Return [x, y] of the center of cell containing provided text 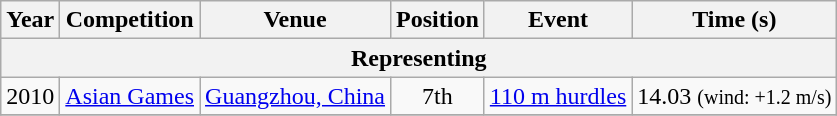
14.03 (wind: +1.2 m/s) [734, 96]
Guangzhou, China [296, 96]
Competition [130, 20]
Time (s) [734, 20]
Representing [419, 58]
2010 [30, 96]
7th [438, 96]
Event [558, 20]
Asian Games [130, 96]
Venue [296, 20]
Position [438, 20]
Year [30, 20]
110 m hurdles [558, 96]
